Capture the cell that displays the provided text and extract its (x, y) central coordinate. 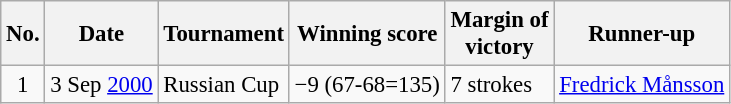
Russian Cup (224, 85)
−9 (67-68=135) (367, 85)
Tournament (224, 34)
Runner-up (642, 34)
7 strokes (500, 85)
Date (102, 34)
Fredrick Månsson (642, 85)
1 (23, 85)
No. (23, 34)
Margin ofvictory (500, 34)
3 Sep 2000 (102, 85)
Winning score (367, 34)
